For the text-containing cell, return its midpoint in [X, Y] coordinate format. 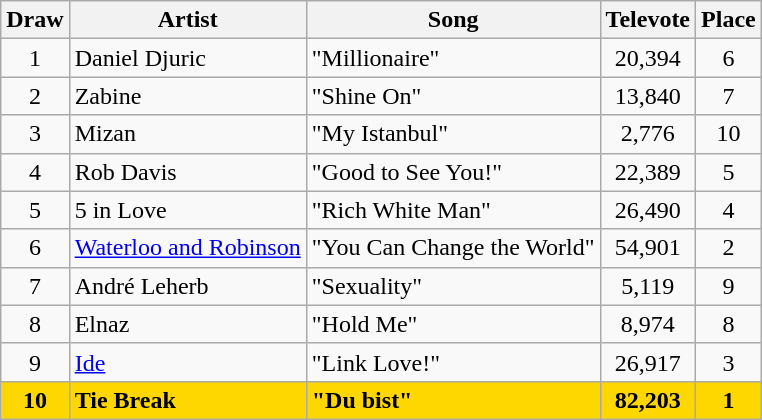
Daniel Djuric [188, 58]
"Link Love!" [453, 362]
Waterloo and Robinson [188, 248]
Draw [35, 20]
"Good to See You!" [453, 172]
Elnaz [188, 324]
Song [453, 20]
Tie Break [188, 400]
26,490 [648, 210]
26,917 [648, 362]
8,974 [648, 324]
20,394 [648, 58]
2,776 [648, 134]
Ide [188, 362]
13,840 [648, 96]
"Millionaire" [453, 58]
22,389 [648, 172]
Place [729, 20]
Mizan [188, 134]
Televote [648, 20]
"Hold Me" [453, 324]
82,203 [648, 400]
"My Istanbul" [453, 134]
"Du bist" [453, 400]
"You Can Change the World" [453, 248]
"Rich White Man" [453, 210]
5 in Love [188, 210]
54,901 [648, 248]
Rob Davis [188, 172]
5,119 [648, 286]
"Sexuality" [453, 286]
Zabine [188, 96]
"Shine On" [453, 96]
Artist [188, 20]
André Leherb [188, 286]
